Extract the [x, y] coordinate from the center of the cell holding the provided text.  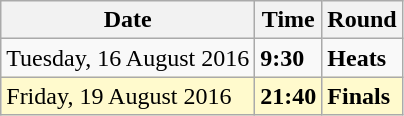
Tuesday, 16 August 2016 [128, 58]
Round [362, 20]
Heats [362, 58]
Finals [362, 96]
21:40 [288, 96]
9:30 [288, 58]
Date [128, 20]
Friday, 19 August 2016 [128, 96]
Time [288, 20]
